Return [x, y] of the center of cell containing provided text 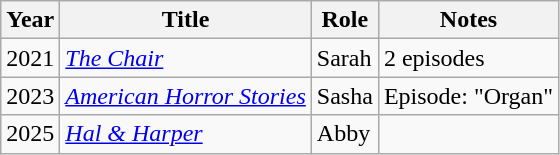
The Chair [186, 58]
2025 [30, 134]
2 episodes [468, 58]
Notes [468, 20]
Year [30, 20]
Sarah [344, 58]
2023 [30, 96]
Sasha [344, 96]
Title [186, 20]
American Horror Stories [186, 96]
Hal & Harper [186, 134]
2021 [30, 58]
Abby [344, 134]
Role [344, 20]
Episode: "Organ" [468, 96]
